Detect which cell encompasses the target text, then output its (X, Y) center coordinate. 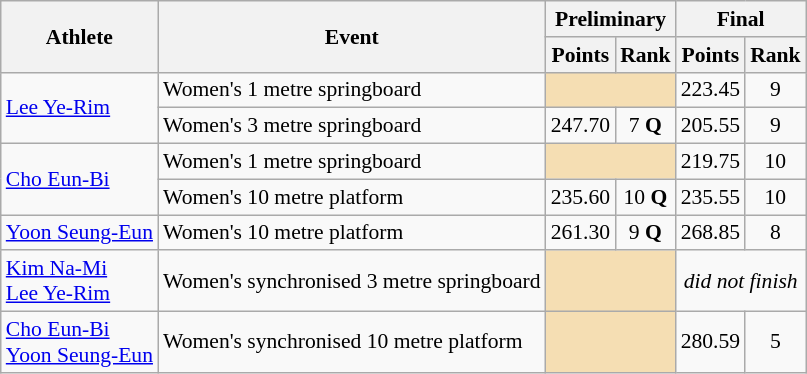
235.60 (580, 197)
Women's synchronised 3 metre springboard (352, 282)
Cho Eun-BiYoon Seung-Eun (80, 342)
235.55 (710, 197)
247.70 (580, 126)
10 Q (646, 197)
9 Q (646, 233)
did not finish (741, 282)
219.75 (710, 162)
Final (741, 19)
Yoon Seung-Eun (80, 233)
Preliminary (611, 19)
Athlete (80, 36)
5 (776, 342)
Women's 3 metre springboard (352, 126)
Women's synchronised 10 metre platform (352, 342)
223.45 (710, 90)
268.85 (710, 233)
Lee Ye-Rim (80, 108)
261.30 (580, 233)
Cho Eun-Bi (80, 180)
7 Q (646, 126)
205.55 (710, 126)
Event (352, 36)
Kim Na-MiLee Ye-Rim (80, 282)
8 (776, 233)
280.59 (710, 342)
